Determine the [x, y] coordinate at the center of the cell enclosing the given text.  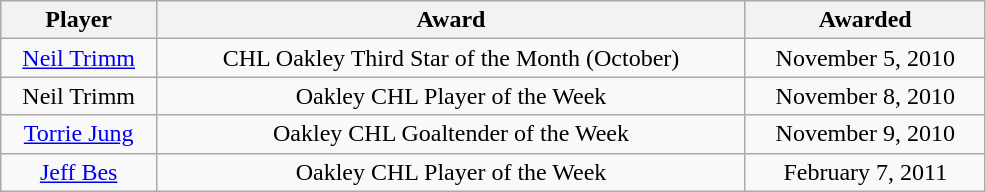
November 9, 2010 [865, 134]
Jeff Bes [79, 172]
Torrie Jung [79, 134]
Awarded [865, 20]
CHL Oakley Third Star of the Month (October) [452, 58]
February 7, 2011 [865, 172]
November 5, 2010 [865, 58]
November 8, 2010 [865, 96]
Oakley CHL Goaltender of the Week [452, 134]
Player [79, 20]
Award [452, 20]
